Determine the (x, y) coordinate at the center of the cell enclosing the given text.  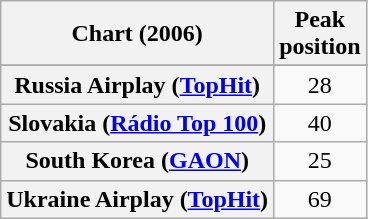
40 (320, 123)
69 (320, 199)
Ukraine Airplay (TopHit) (138, 199)
25 (320, 161)
South Korea (GAON) (138, 161)
Russia Airplay (TopHit) (138, 85)
Chart (2006) (138, 34)
Slovakia (Rádio Top 100) (138, 123)
Peakposition (320, 34)
28 (320, 85)
